Return (x, y) of the center of cell containing provided text 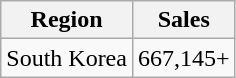
Sales (184, 20)
Region (67, 20)
667,145+ (184, 58)
South Korea (67, 58)
